Output the [x, y] coordinate of the center of the cell containing the given text.  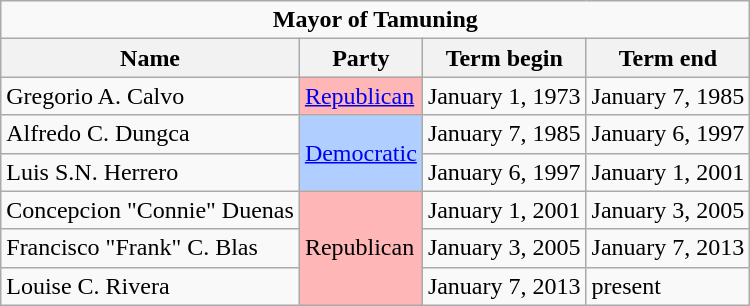
Alfredo C. Dungca [150, 134]
Name [150, 58]
Francisco "Frank" C. Blas [150, 248]
Mayor of Tamuning [376, 20]
Term end [668, 58]
Gregorio A. Calvo [150, 96]
Louise C. Rivera [150, 286]
Democratic [360, 153]
Party [360, 58]
present [668, 286]
Luis S.N. Herrero [150, 172]
January 1, 1973 [504, 96]
Concepcion "Connie" Duenas [150, 210]
Term begin [504, 58]
